Identify which cell holds the provided text, then report its (X, Y) central coordinate. 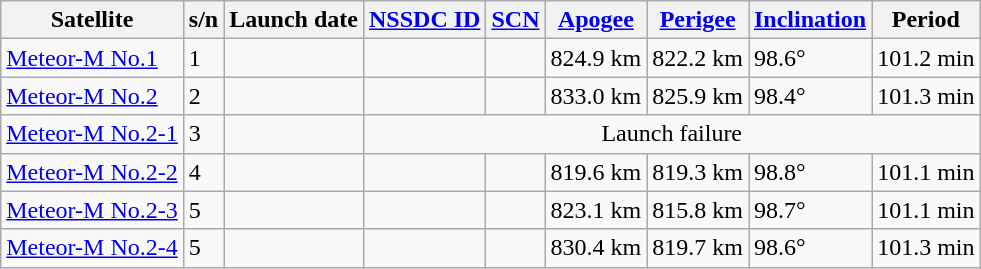
98.4° (810, 96)
819.6 km (596, 172)
Meteor-M No.2-4 (92, 248)
824.9 km (596, 58)
SCN (516, 20)
823.1 km (596, 210)
819.7 km (698, 248)
101.2 min (926, 58)
Satellite (92, 20)
1 (203, 58)
822.2 km (698, 58)
Launch failure (671, 134)
Apogee (596, 20)
815.8 km (698, 210)
4 (203, 172)
s/n (203, 20)
833.0 km (596, 96)
Inclination (810, 20)
819.3 km (698, 172)
NSSDC ID (424, 20)
830.4 km (596, 248)
Perigee (698, 20)
3 (203, 134)
2 (203, 96)
Launch date (294, 20)
Meteor-M No.2-1 (92, 134)
Meteor-M No.1 (92, 58)
Meteor-M No.2-2 (92, 172)
98.8° (810, 172)
98.7° (810, 210)
Meteor-M No.2 (92, 96)
Meteor-M No.2-3 (92, 210)
825.9 km (698, 96)
Period (926, 20)
